Output the [X, Y] coordinate of the center of the cell containing the given text.  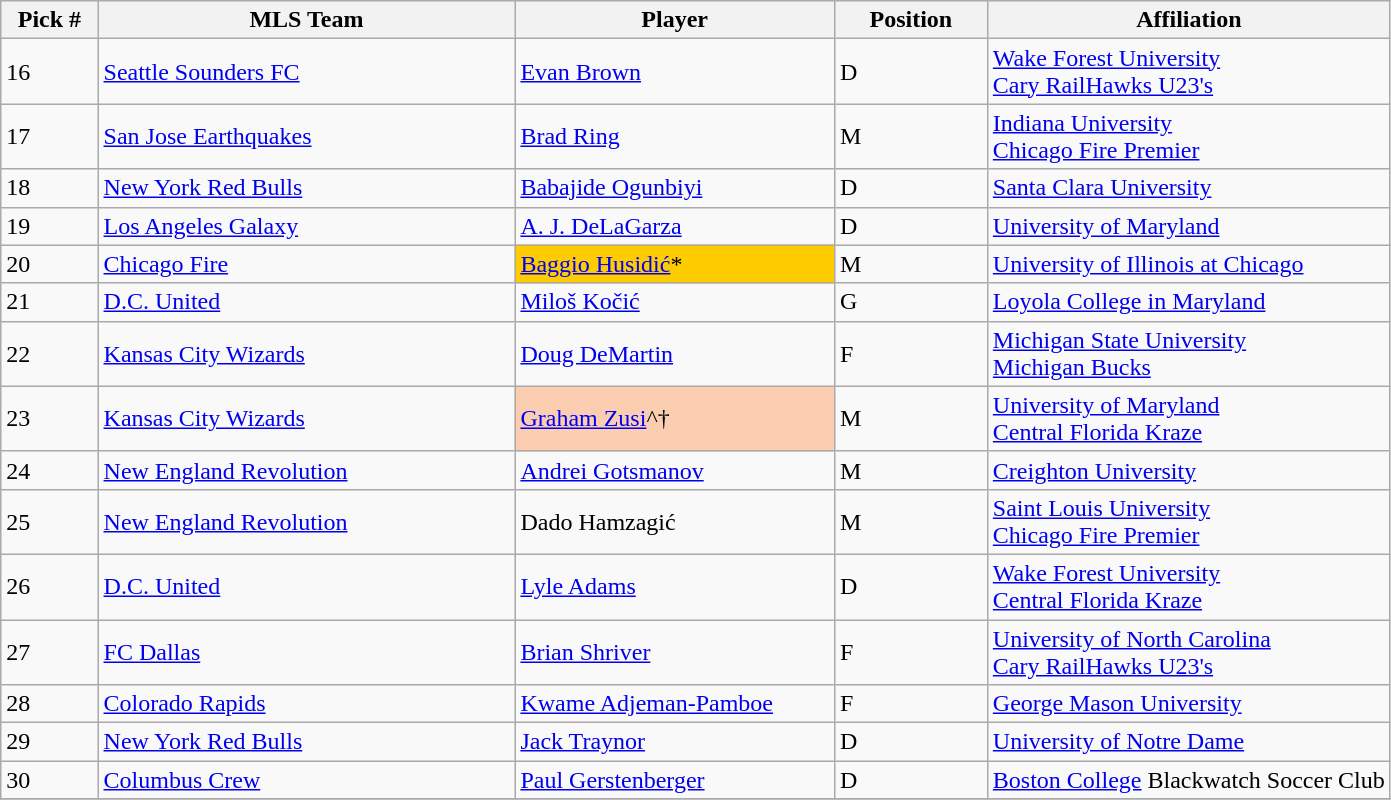
A. J. DeLaGarza [675, 226]
MLS Team [306, 20]
22 [50, 354]
University of Maryland [1188, 226]
Evan Brown [675, 72]
Wake Forest UniversityCentral Florida Kraze [1188, 586]
16 [50, 72]
Paul Gerstenberger [675, 780]
Los Angeles Galaxy [306, 226]
Affiliation [1188, 20]
Dado Hamzagić [675, 522]
20 [50, 264]
24 [50, 470]
Baggio Husidić* [675, 264]
Indiana UniversityChicago Fire Premier [1188, 136]
25 [50, 522]
Saint Louis UniversityChicago Fire Premier [1188, 522]
Creighton University [1188, 470]
Loyola College in Maryland [1188, 302]
University of Notre Dame [1188, 742]
Doug DeMartin [675, 354]
University of North CarolinaCary RailHawks U23's [1188, 652]
19 [50, 226]
29 [50, 742]
17 [50, 136]
Brad Ring [675, 136]
Player [675, 20]
Brian Shriver [675, 652]
Pick # [50, 20]
26 [50, 586]
George Mason University [1188, 704]
University of MarylandCentral Florida Kraze [1188, 418]
Jack Traynor [675, 742]
San Jose Earthquakes [306, 136]
28 [50, 704]
27 [50, 652]
Position [910, 20]
30 [50, 780]
18 [50, 188]
23 [50, 418]
21 [50, 302]
Michigan State UniversityMichigan Bucks [1188, 354]
Colorado Rapids [306, 704]
Chicago Fire [306, 264]
Miloš Kočić [675, 302]
Wake Forest UniversityCary RailHawks U23's [1188, 72]
G [910, 302]
FC Dallas [306, 652]
Seattle Sounders FC [306, 72]
Boston College Blackwatch Soccer Club [1188, 780]
Lyle Adams [675, 586]
Andrei Gotsmanov [675, 470]
University of Illinois at Chicago [1188, 264]
Babajide Ogunbiyi [675, 188]
Columbus Crew [306, 780]
Graham Zusi^† [675, 418]
Kwame Adjeman-Pamboe [675, 704]
Santa Clara University [1188, 188]
